Locate the cell with the specified text and output its [X, Y] center coordinate. 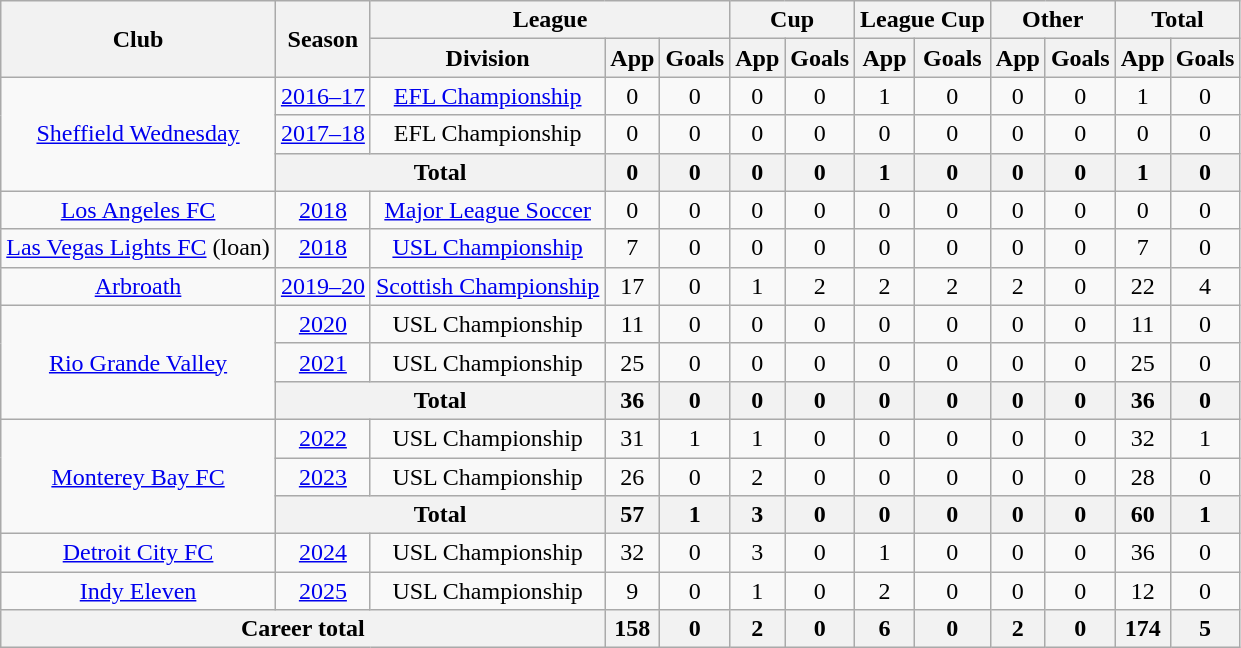
174 [1142, 629]
Season [322, 39]
Career total [303, 629]
Monterey Bay FC [138, 476]
Major League Soccer [487, 210]
2016–17 [322, 96]
158 [632, 629]
Indy Eleven [138, 591]
Cup [792, 20]
60 [1142, 515]
57 [632, 515]
League Cup [923, 20]
2019–20 [322, 286]
31 [632, 438]
2024 [322, 553]
4 [1205, 286]
9 [632, 591]
Division [487, 58]
Other [1052, 20]
6 [885, 629]
Las Vegas Lights FC (loan) [138, 248]
2017–18 [322, 134]
17 [632, 286]
2023 [322, 477]
Los Angeles FC [138, 210]
Club [138, 39]
5 [1205, 629]
28 [1142, 477]
League [550, 20]
26 [632, 477]
Sheffield Wednesday [138, 134]
2021 [322, 362]
12 [1142, 591]
2022 [322, 438]
Arbroath [138, 286]
Scottish Championship [487, 286]
2020 [322, 324]
2025 [322, 591]
Detroit City FC [138, 553]
Rio Grande Valley [138, 362]
22 [1142, 286]
